Determine the [x, y] coordinate at the center of the cell enclosing the given text.  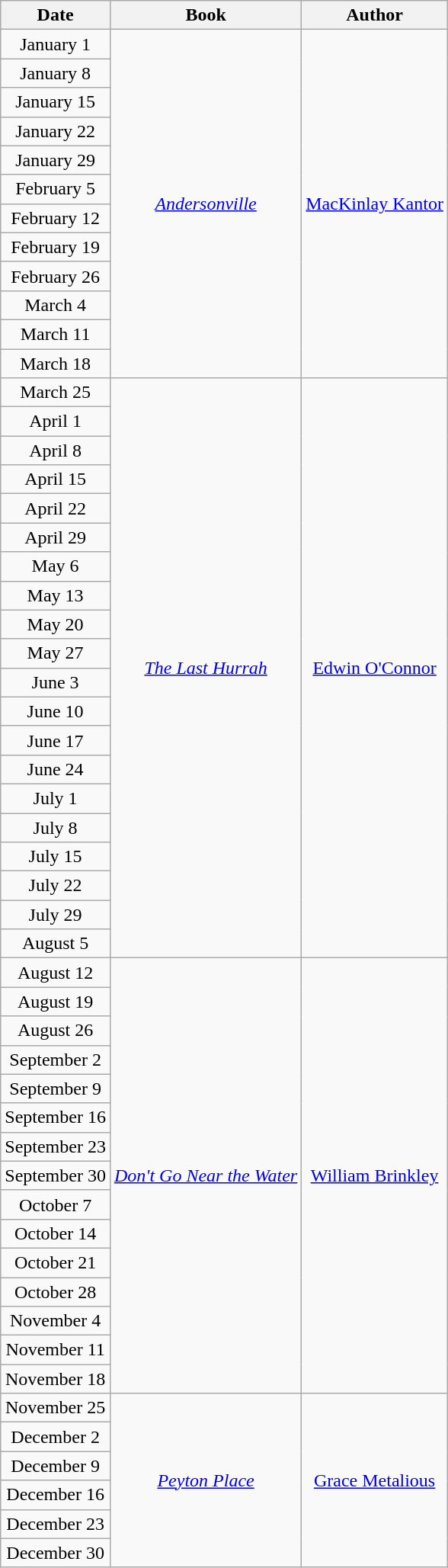
Book [206, 15]
July 22 [56, 886]
August 5 [56, 944]
February 12 [56, 218]
September 9 [56, 1089]
April 8 [56, 451]
May 20 [56, 624]
July 15 [56, 857]
September 30 [56, 1175]
September 16 [56, 1117]
April 29 [56, 537]
Andersonville [206, 204]
December 2 [56, 1437]
November 25 [56, 1408]
Date [56, 15]
January 22 [56, 131]
September 2 [56, 1060]
William Brinkley [375, 1175]
April 15 [56, 479]
Peyton Place [206, 1480]
July 29 [56, 915]
May 13 [56, 595]
July 1 [56, 798]
The Last Hurrah [206, 668]
June 10 [56, 711]
Edwin O'Connor [375, 668]
January 29 [56, 160]
June 3 [56, 682]
February 26 [56, 276]
August 26 [56, 1031]
June 17 [56, 740]
March 25 [56, 393]
December 9 [56, 1466]
October 14 [56, 1233]
Grace Metalious [375, 1480]
December 30 [56, 1553]
July 8 [56, 827]
February 19 [56, 247]
MacKinlay Kantor [375, 204]
November 18 [56, 1379]
August 19 [56, 1002]
January 8 [56, 73]
Author [375, 15]
December 23 [56, 1524]
August 12 [56, 973]
March 4 [56, 305]
June 24 [56, 769]
March 11 [56, 334]
April 22 [56, 508]
November 4 [56, 1321]
October 21 [56, 1262]
September 23 [56, 1146]
October 7 [56, 1204]
March 18 [56, 364]
February 5 [56, 189]
January 1 [56, 44]
Don't Go Near the Water [206, 1175]
May 27 [56, 653]
October 28 [56, 1292]
November 11 [56, 1350]
April 1 [56, 422]
May 6 [56, 566]
December 16 [56, 1495]
January 15 [56, 102]
